Detect which cell encompasses the target text, then output its (x, y) center coordinate. 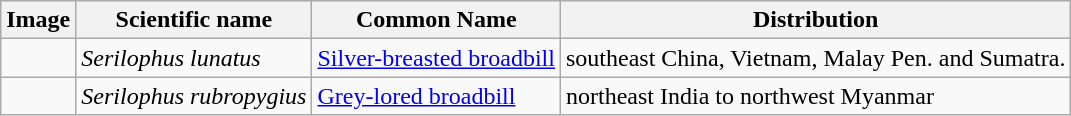
Scientific name (194, 20)
Silver-breasted broadbill (436, 58)
Image (38, 20)
northeast India to northwest Myanmar (815, 96)
southeast China, Vietnam, Malay Pen. and Sumatra. (815, 58)
Grey-lored broadbill (436, 96)
Serilophus rubropygius (194, 96)
Common Name (436, 20)
Serilophus lunatus (194, 58)
Distribution (815, 20)
